Search for the cell housing the specified text and yield its [x, y] center coordinate. 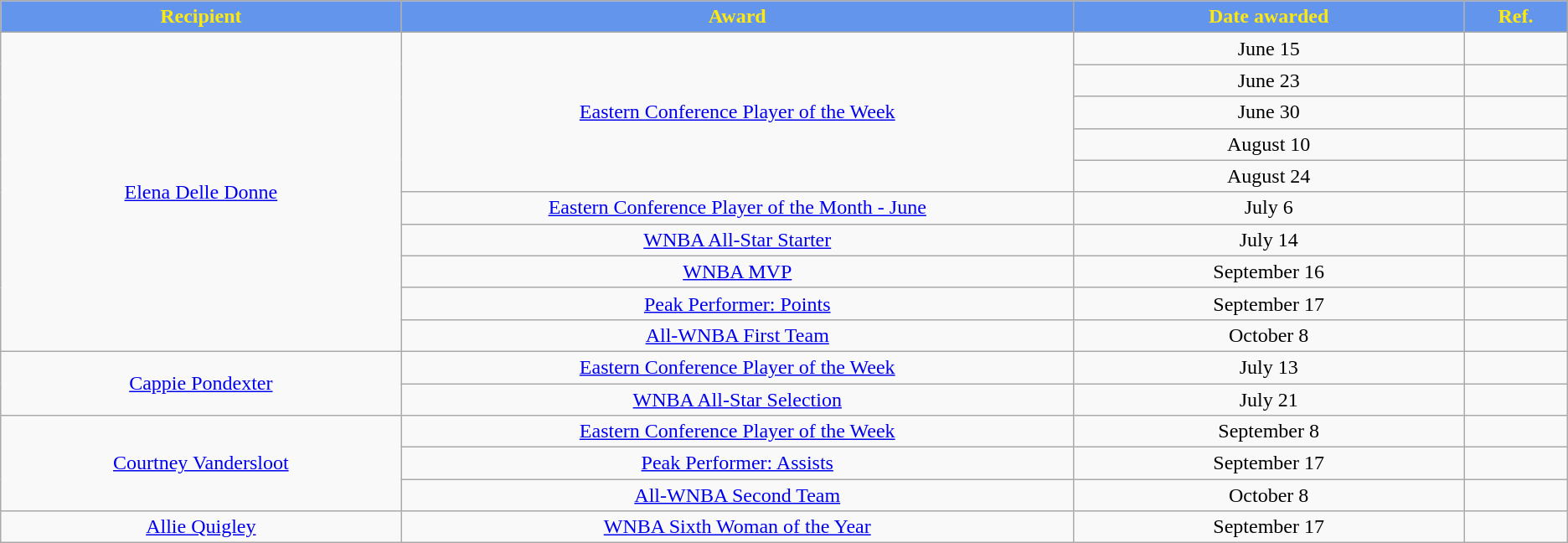
September 16 [1269, 271]
July 14 [1269, 240]
September 8 [1269, 432]
WNBA All-Star Starter [737, 240]
Eastern Conference Player of the Month - June [737, 208]
June 23 [1269, 80]
Date awarded [1269, 17]
WNBA Sixth Woman of the Year [737, 527]
Peak Performer: Assists [737, 463]
Elena Delle Donne [201, 193]
Award [737, 17]
WNBA All-Star Selection [737, 400]
June 15 [1269, 49]
Peak Performer: Points [737, 303]
June 30 [1269, 112]
July 21 [1269, 400]
Cappie Pondexter [201, 383]
Recipient [201, 17]
Allie Quigley [201, 527]
All-WNBA First Team [737, 335]
WNBA MVP [737, 271]
All-WNBA Second Team [737, 495]
July 13 [1269, 367]
August 10 [1269, 144]
Courtney Vandersloot [201, 463]
August 24 [1269, 176]
Ref. [1516, 17]
July 6 [1269, 208]
